Pinpoint the cell where the given text exists, returning its [x, y] midpoint coordinate. 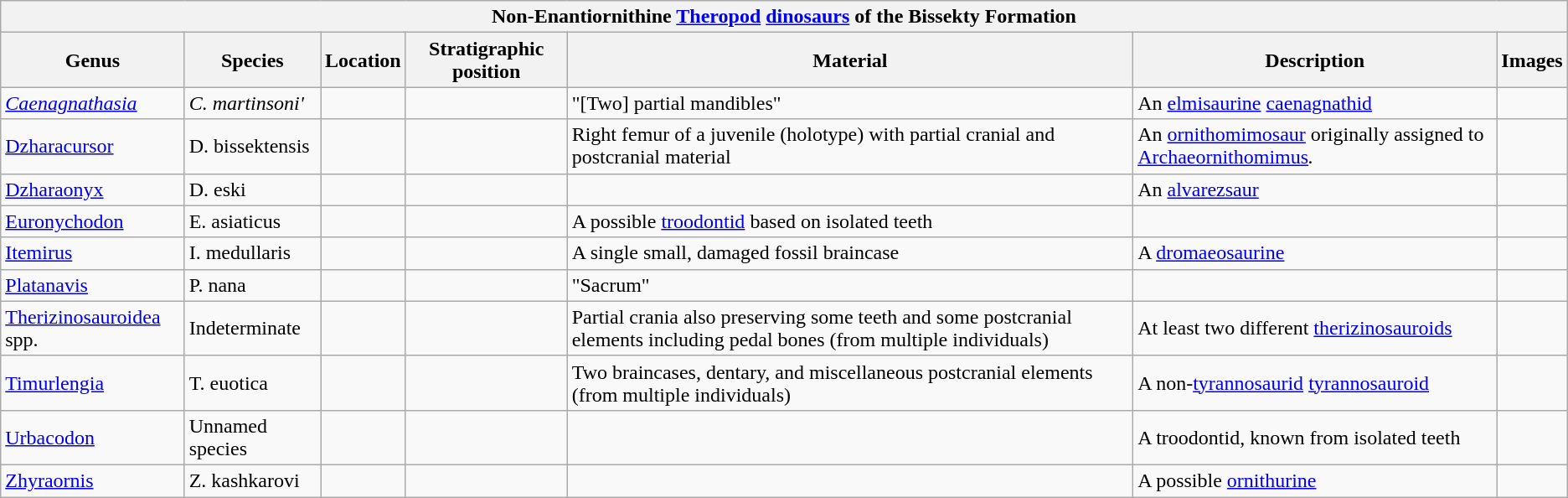
Euronychodon [92, 221]
Dzharaonyx [92, 189]
Itemirus [92, 253]
A single small, damaged fossil braincase [849, 253]
Timurlengia [92, 382]
Right femur of a juvenile (holotype) with partial cranial and postcranial material [849, 146]
D. eski [252, 189]
Non-Enantiornithine Theropod dinosaurs of the Bissekty Formation [784, 17]
A possible troodontid based on isolated teeth [849, 221]
"Sacrum" [849, 285]
A troodontid, known from isolated teeth [1315, 438]
Zhyraornis [92, 480]
A non-tyrannosaurid tyrannosauroid [1315, 382]
Genus [92, 60]
Material [849, 60]
A possible ornithurine [1315, 480]
T. euotica [252, 382]
P. nana [252, 285]
Partial crania also preserving some teeth and some postcranial elements including pedal bones (from multiple individuals) [849, 329]
Description [1315, 60]
Z. kashkarovi [252, 480]
Dzharacursor [92, 146]
"[Two] partial mandibles" [849, 103]
An ornithomimosaur originally assigned to Archaeornithomimus. [1315, 146]
A dromaeosaurine [1315, 253]
Platanavis [92, 285]
C. martinsoni' [252, 103]
Stratigraphic position [486, 60]
D. bissektensis [252, 146]
Indeterminate [252, 329]
Unnamed species [252, 438]
E. asiaticus [252, 221]
Caenagnathasia [92, 103]
At least two different therizinosauroids [1315, 329]
Urbacodon [92, 438]
Images [1532, 60]
I. medullaris [252, 253]
Therizinosauroidea spp. [92, 329]
An elmisaurine caenagnathid [1315, 103]
An alvarezsaur [1315, 189]
Species [252, 60]
Two braincases, dentary, and miscellaneous postcranial elements (from multiple individuals) [849, 382]
Location [363, 60]
